For the text-containing cell, return its midpoint in [X, Y] coordinate format. 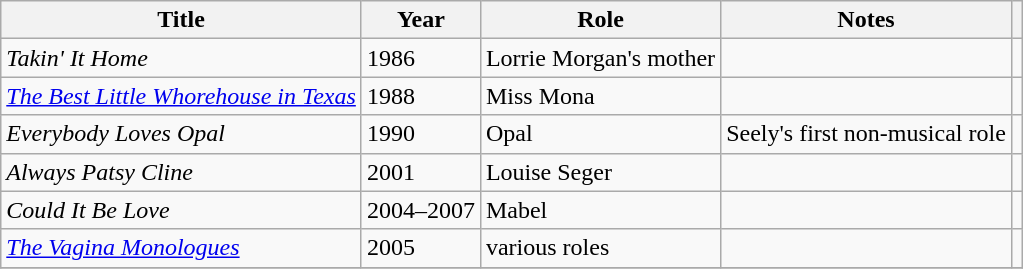
2001 [420, 172]
various roles [600, 248]
Title [182, 20]
Takin' It Home [182, 58]
Mabel [600, 210]
Opal [600, 134]
Could It Be Love [182, 210]
Role [600, 20]
Miss Mona [600, 96]
1988 [420, 96]
The Vagina Monologues [182, 248]
1986 [420, 58]
Louise Seger [600, 172]
1990 [420, 134]
The Best Little Whorehouse in Texas [182, 96]
2004–2007 [420, 210]
Seely's first non-musical role [866, 134]
Everybody Loves Opal [182, 134]
Notes [866, 20]
Lorrie Morgan's mother [600, 58]
Year [420, 20]
2005 [420, 248]
Always Patsy Cline [182, 172]
